From the cell containing the given text, extract its center point as [x, y] coordinate. 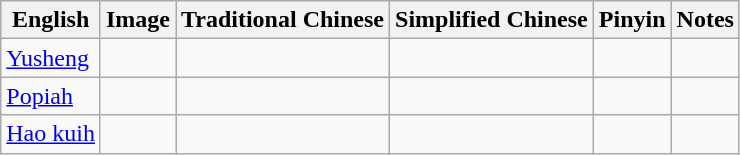
Popiah [51, 96]
Yusheng [51, 58]
Hao kuih [51, 134]
Simplified Chinese [492, 20]
Notes [705, 20]
English [51, 20]
Traditional Chinese [283, 20]
Image [138, 20]
Pinyin [632, 20]
